Extract the [x, y] coordinate from the center of the cell holding the provided text.  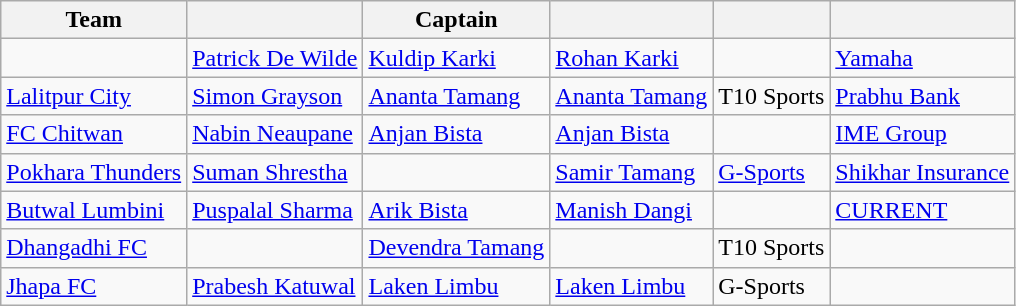
Butwal Lumbini [94, 210]
Prabhu Bank [922, 96]
FC Chitwan [94, 134]
Suman Shrestha [275, 172]
Arik Bista [456, 210]
Shikhar Insurance [922, 172]
Prabesh Katuwal [275, 286]
Nabin Neaupane [275, 134]
Simon Grayson [275, 96]
CURRENT [922, 210]
IME Group [922, 134]
Captain [456, 20]
Manish Dangi [632, 210]
Dhangadhi FC [94, 248]
Yamaha [922, 58]
Samir Tamang [632, 172]
Puspalal Sharma [275, 210]
Rohan Karki [632, 58]
Team [94, 20]
Lalitpur City [94, 96]
Pokhara Thunders [94, 172]
Patrick De Wilde [275, 58]
Kuldip Karki [456, 58]
Devendra Tamang [456, 248]
Jhapa FC [94, 286]
